Return the [x, y] coordinate for the center point of the cell that contains the specified text.  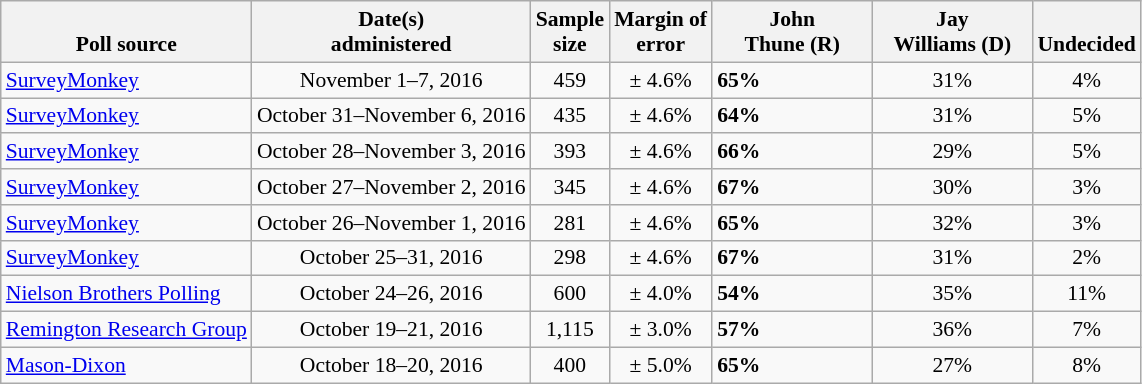
± 5.0% [660, 365]
± 4.0% [660, 294]
54% [792, 294]
57% [792, 330]
October 18–20, 2016 [392, 365]
Poll source [126, 32]
600 [570, 294]
64% [792, 116]
1,115 [570, 330]
Mason-Dixon [126, 365]
35% [952, 294]
Margin oferror [660, 32]
66% [792, 152]
Remington Research Group [126, 330]
4% [1086, 80]
November 1–7, 2016 [392, 80]
October 19–21, 2016 [392, 330]
32% [952, 223]
October 24–26, 2016 [392, 294]
7% [1086, 330]
29% [952, 152]
Undecided [1086, 32]
345 [570, 187]
459 [570, 80]
October 31–November 6, 2016 [392, 116]
October 26–November 1, 2016 [392, 223]
298 [570, 258]
Date(s)administered [392, 32]
JayWilliams (D) [952, 32]
393 [570, 152]
2% [1086, 258]
October 25–31, 2016 [392, 258]
8% [1086, 365]
11% [1086, 294]
Nielson Brothers Polling [126, 294]
± 3.0% [660, 330]
Samplesize [570, 32]
30% [952, 187]
281 [570, 223]
October 28–November 3, 2016 [392, 152]
36% [952, 330]
435 [570, 116]
JohnThune (R) [792, 32]
October 27–November 2, 2016 [392, 187]
27% [952, 365]
400 [570, 365]
